Determine the [X, Y] coordinate at the center of the cell enclosing the given text.  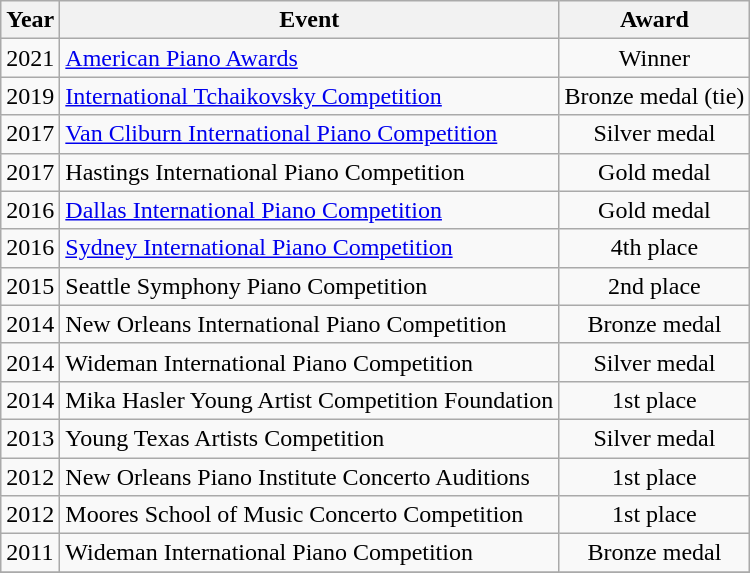
Event [310, 20]
Seattle Symphony Piano Competition [310, 286]
4th place [654, 248]
Van Cliburn International Piano Competition [310, 134]
Dallas International Piano Competition [310, 210]
2011 [30, 553]
New Orleans International Piano Competition [310, 324]
2013 [30, 438]
International Tchaikovsky Competition [310, 96]
Winner [654, 58]
Mika Hasler Young Artist Competition Foundation [310, 400]
2021 [30, 58]
Year [30, 20]
2015 [30, 286]
Moores School of Music Concerto Competition [310, 515]
American Piano Awards [310, 58]
Sydney International Piano Competition [310, 248]
Young Texas Artists Competition [310, 438]
Award [654, 20]
2019 [30, 96]
New Orleans Piano Institute Concerto Auditions [310, 477]
Bronze medal (tie) [654, 96]
Hastings International Piano Competition [310, 172]
2nd place [654, 286]
